Pinpoint the cell where the given text exists, returning its [X, Y] midpoint coordinate. 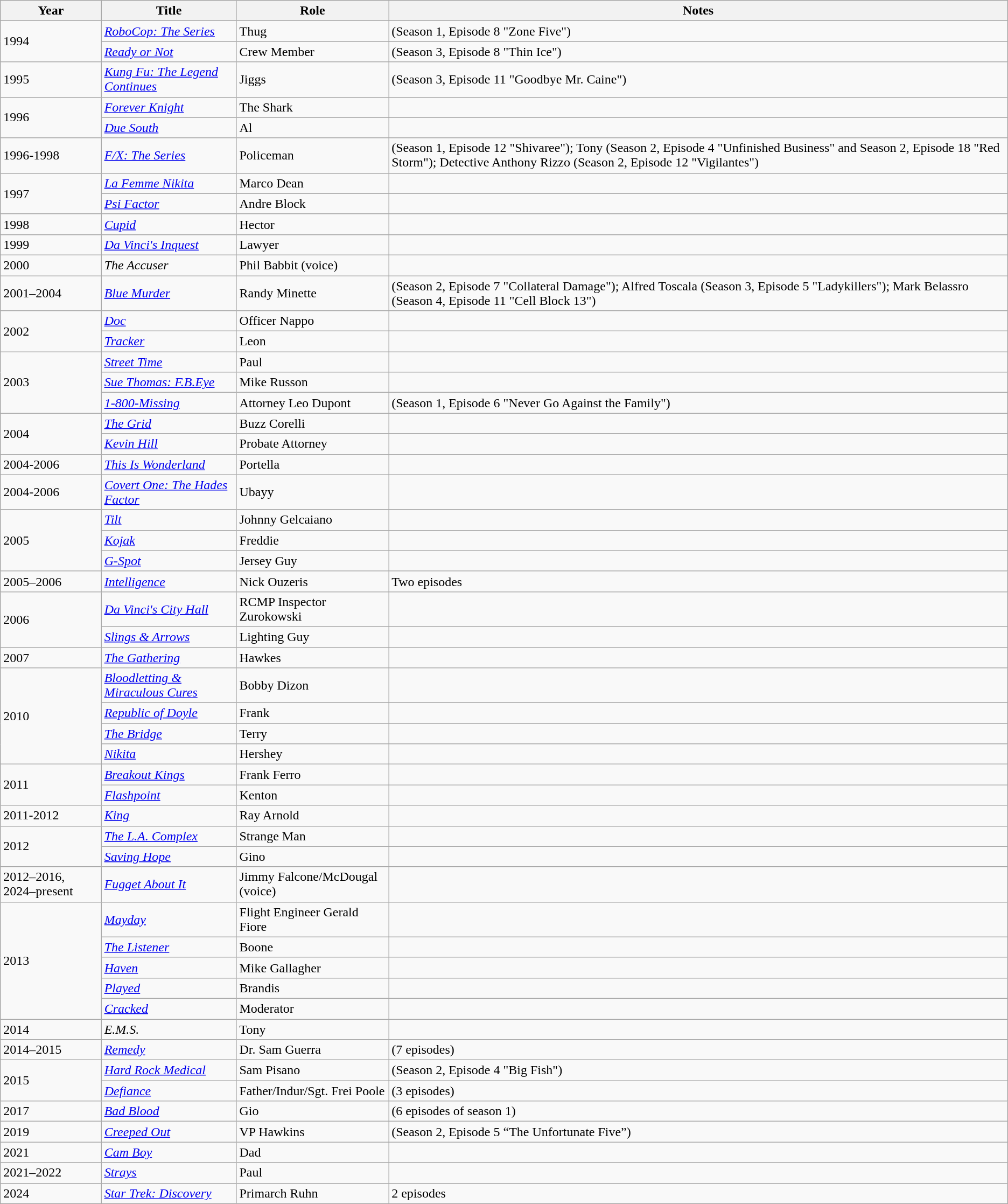
2011 [51, 785]
Title [169, 11]
Sam Pisano [312, 1070]
Leon [312, 342]
Slings & Arrows [169, 637]
Ubayy [312, 492]
(3 episodes) [698, 1091]
Thug [312, 31]
Remedy [169, 1050]
Kojak [169, 540]
Mike Russon [312, 382]
2011-2012 [51, 816]
Bloodletting & Miraculous Cures [169, 685]
2017 [51, 1111]
The L.A. Complex [169, 836]
2012–2016, 2024–present [51, 885]
2007 [51, 658]
Blue Murder [169, 293]
Haven [169, 968]
Nick Ouzeris [312, 581]
1995 [51, 80]
Dr. Sam Guerra [312, 1050]
(7 episodes) [698, 1050]
2005 [51, 540]
Cupid [169, 224]
2005–2006 [51, 581]
2021 [51, 1152]
(Season 2, Episode 5 “The Unfortunate Five”) [698, 1132]
Andre Block [312, 204]
Kevin Hill [169, 444]
Johnny Gelcaiano [312, 520]
The Listener [169, 947]
Terry [312, 734]
2019 [51, 1132]
Intelligence [169, 581]
Mike Gallagher [312, 968]
Due South [169, 128]
The Accuser [169, 265]
2006 [51, 620]
The Shark [312, 107]
2012 [51, 846]
Flashpoint [169, 795]
(Season 1, Episode 6 "Never Go Against the Family") [698, 403]
Breakout Kings [169, 775]
Tracker [169, 342]
Fugget About It [169, 885]
Strange Man [312, 836]
Da Vinci's City Hall [169, 609]
RCMP Inspector Zurokowski [312, 609]
Portella [312, 464]
2000 [51, 265]
1999 [51, 245]
Boone [312, 947]
Gio [312, 1111]
Role [312, 11]
VP Hawkins [312, 1132]
Policeman [312, 155]
1997 [51, 193]
1996-1998 [51, 155]
Al [312, 128]
Kung Fu: The Legend Continues [169, 80]
Played [169, 988]
Covert One: The Hades Factor [169, 492]
Ready or Not [169, 52]
2002 [51, 331]
Jiggs [312, 80]
Flight Engineer Gerald Fiore [312, 919]
Kenton [312, 795]
Year [51, 11]
Hector [312, 224]
Cracked [169, 1008]
Mayday [169, 919]
King [169, 816]
2024 [51, 1193]
This Is Wonderland [169, 464]
Hershey [312, 754]
2014 [51, 1029]
Cam Boy [169, 1152]
Star Trek: Discovery [169, 1193]
2 episodes [698, 1193]
Probate Attorney [312, 444]
Doc [169, 321]
2021–2022 [51, 1173]
Strays [169, 1173]
Jersey Guy [312, 561]
Hawkes [312, 658]
Creeped Out [169, 1132]
Da Vinci's Inquest [169, 245]
Defiance [169, 1091]
E.M.S. [169, 1029]
(6 episodes of season 1) [698, 1111]
2010 [51, 716]
Bad Blood [169, 1111]
(Season 3, Episode 8 "Thin Ice") [698, 52]
1994 [51, 41]
Frank [312, 713]
Freddie [312, 540]
(Season 2, Episode 7 "Collateral Damage"); Alfred Toscala (Season 3, Episode 5 "Ladykillers"); Mark Belassro (Season 4, Episode 11 "Cell Block 13") [698, 293]
Primarch Ruhn [312, 1193]
Ray Arnold [312, 816]
Sue Thomas: F.B.Eye [169, 382]
2014–2015 [51, 1050]
Two episodes [698, 581]
Marco Dean [312, 183]
2013 [51, 960]
Lawyer [312, 245]
2003 [51, 382]
Crew Member [312, 52]
Street Time [169, 362]
The Bridge [169, 734]
Hard Rock Medical [169, 1070]
Brandis [312, 988]
Saving Hope [169, 857]
Attorney Leo Dupont [312, 403]
Gino [312, 857]
La Femme Nikita [169, 183]
1-800-Missing [169, 403]
Nikita [169, 754]
The Grid [169, 423]
Officer Nappo [312, 321]
(Season 1, Episode 8 "Zone Five") [698, 31]
Moderator [312, 1008]
(Season 2, Episode 4 "Big Fish") [698, 1070]
Jimmy Falcone/McDougal (voice) [312, 885]
Psi Factor [169, 204]
F/X: The Series [169, 155]
1998 [51, 224]
1996 [51, 117]
Bobby Dizon [312, 685]
2004 [51, 434]
2001–2004 [51, 293]
Forever Knight [169, 107]
2015 [51, 1081]
RoboCop: The Series [169, 31]
Father/Indur/Sgt. Frei Poole [312, 1091]
Notes [698, 11]
Frank Ferro [312, 775]
Republic of Doyle [169, 713]
Phil Babbit (voice) [312, 265]
Buzz Corelli [312, 423]
Lighting Guy [312, 637]
Dad [312, 1152]
The Gathering [169, 658]
Randy Minette [312, 293]
Tilt [169, 520]
G-Spot [169, 561]
(Season 3, Episode 11 "Goodbye Mr. Caine") [698, 80]
Tony [312, 1029]
